Return the (x, y) coordinate for the center point of the cell that contains the specified text.  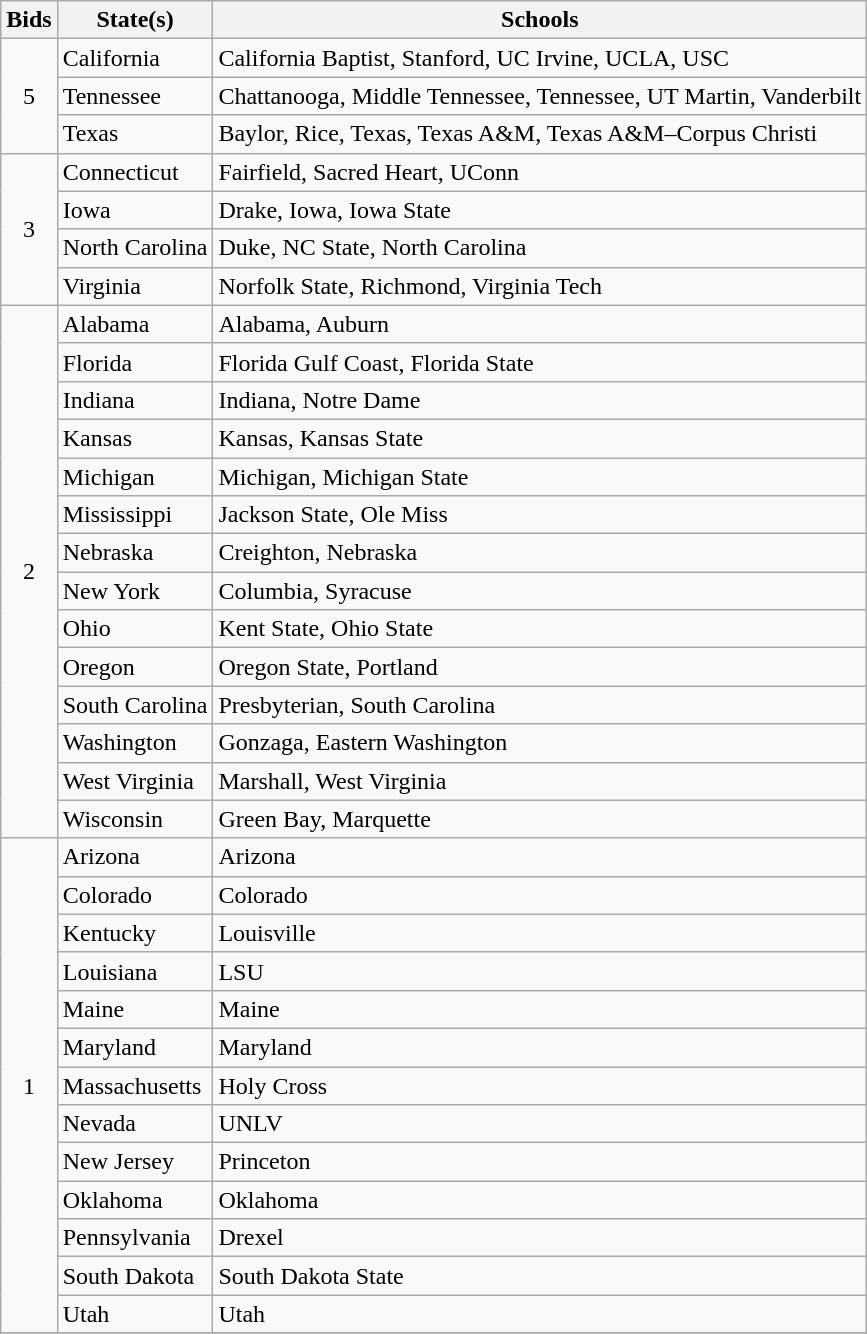
Texas (135, 134)
Duke, NC State, North Carolina (540, 248)
Green Bay, Marquette (540, 819)
Kent State, Ohio State (540, 629)
State(s) (135, 20)
Holy Cross (540, 1085)
Oregon (135, 667)
Fairfield, Sacred Heart, UConn (540, 172)
Wisconsin (135, 819)
1 (29, 1086)
South Carolina (135, 705)
Michigan (135, 477)
Louisville (540, 933)
Drake, Iowa, Iowa State (540, 210)
Princeton (540, 1162)
Marshall, West Virginia (540, 781)
Ohio (135, 629)
5 (29, 96)
Oregon State, Portland (540, 667)
Indiana (135, 400)
Chattanooga, Middle Tennessee, Tennessee, UT Martin, Vanderbilt (540, 96)
Jackson State, Ole Miss (540, 515)
Florida Gulf Coast, Florida State (540, 362)
Drexel (540, 1238)
California (135, 58)
Columbia, Syracuse (540, 591)
Pennsylvania (135, 1238)
South Dakota State (540, 1276)
UNLV (540, 1124)
Washington (135, 743)
North Carolina (135, 248)
Norfolk State, Richmond, Virginia Tech (540, 286)
Bids (29, 20)
LSU (540, 971)
Louisiana (135, 971)
Florida (135, 362)
Kansas (135, 438)
Alabama (135, 324)
Mississippi (135, 515)
3 (29, 229)
Gonzaga, Eastern Washington (540, 743)
Iowa (135, 210)
Massachusetts (135, 1085)
Connecticut (135, 172)
Baylor, Rice, Texas, Texas A&M, Texas A&M–Corpus Christi (540, 134)
New Jersey (135, 1162)
Nebraska (135, 553)
Alabama, Auburn (540, 324)
South Dakota (135, 1276)
California Baptist, Stanford, UC Irvine, UCLA, USC (540, 58)
2 (29, 572)
West Virginia (135, 781)
Tennessee (135, 96)
Virginia (135, 286)
Indiana, Notre Dame (540, 400)
Creighton, Nebraska (540, 553)
Presbyterian, South Carolina (540, 705)
Nevada (135, 1124)
New York (135, 591)
Kentucky (135, 933)
Schools (540, 20)
Michigan, Michigan State (540, 477)
Kansas, Kansas State (540, 438)
